Search for the cell housing the specified text and yield its (x, y) center coordinate. 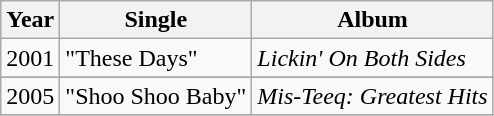
"Shoo Shoo Baby" (156, 96)
"These Days" (156, 58)
Album (372, 20)
Single (156, 20)
2001 (30, 58)
Mis-Teeq: Greatest Hits (372, 96)
Lickin' On Both Sides (372, 58)
2005 (30, 96)
Year (30, 20)
